Capture the cell that displays the provided text and extract its [X, Y] central coordinate. 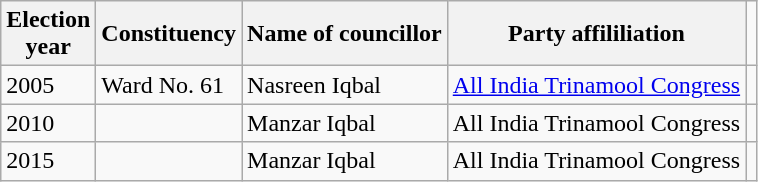
Party affililiation [596, 34]
2010 [48, 123]
2015 [48, 161]
2005 [48, 85]
Name of councillor [345, 34]
Constituency [169, 34]
Ward No. 61 [169, 85]
Nasreen Iqbal [345, 85]
Election year [48, 34]
